From the cell containing the given text, extract its center point as [X, Y] coordinate. 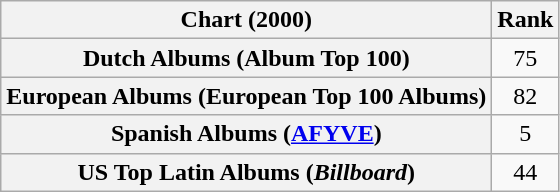
Chart (2000) [246, 20]
European Albums (European Top 100 Albums) [246, 96]
44 [526, 172]
Spanish Albums (AFYVE) [246, 134]
75 [526, 58]
Dutch Albums (Album Top 100) [246, 58]
Rank [526, 20]
82 [526, 96]
US Top Latin Albums (Billboard) [246, 172]
5 [526, 134]
